Scan for the cell matching the given text and deliver its (X, Y) coordinate at center. 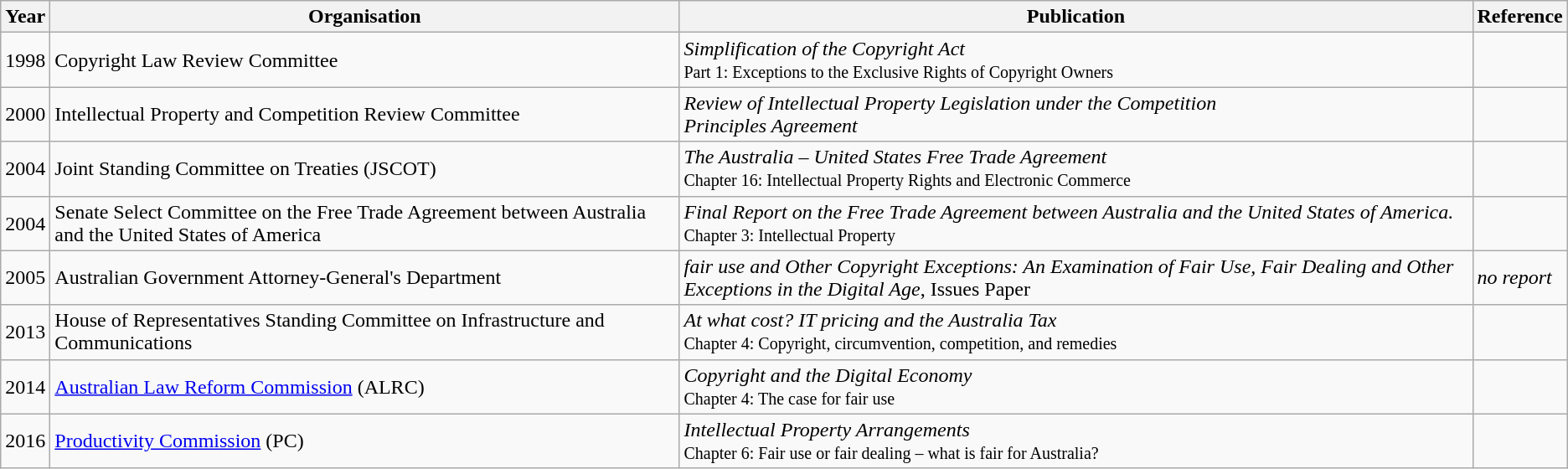
no report (1519, 278)
Publication (1075, 17)
2014 (25, 387)
2000 (25, 114)
1998 (25, 60)
Joint Standing Committee on Treaties (JSCOT) (365, 169)
Year (25, 17)
Final Report on the Free Trade Agreement between Australia and the United States of America.Chapter 3: Intellectual Property (1075, 223)
Senate Select Committee on the Free Trade Agreement between Australia and the United States of America (365, 223)
At what cost? IT pricing and the Australia TaxChapter 4: Copyright, circumvention, competition, and remedies (1075, 332)
Intellectual Property ArrangementsChapter 6: Fair use or fair dealing – what is fair for Australia? (1075, 441)
Australian Government Attorney-General's Department (365, 278)
2005 (25, 278)
2016 (25, 441)
Copyright and the Digital EconomyChapter 4: The case for fair use (1075, 387)
The Australia – United States Free Trade AgreementChapter 16: Intellectual Property Rights and Electronic Commerce (1075, 169)
2013 (25, 332)
Australian Law Reform Commission (ALRC) (365, 387)
Simplification of the Copyright ActPart 1: Exceptions to the Exclusive Rights of Copyright Owners (1075, 60)
Review of Intellectual Property Legislation under the CompetitionPrinciples Agreement (1075, 114)
House of Representatives Standing Committee on Infrastructure and Communications (365, 332)
Reference (1519, 17)
Organisation (365, 17)
fair use and Other Copyright Exceptions: An Examination of Fair Use, Fair Dealing and Other Exceptions in the Digital Age, Issues Paper (1075, 278)
Productivity Commission (PC) (365, 441)
Copyright Law Review Committee (365, 60)
Intellectual Property and Competition Review Committee (365, 114)
